Scan for the cell matching the given text and deliver its [x, y] coordinate at center. 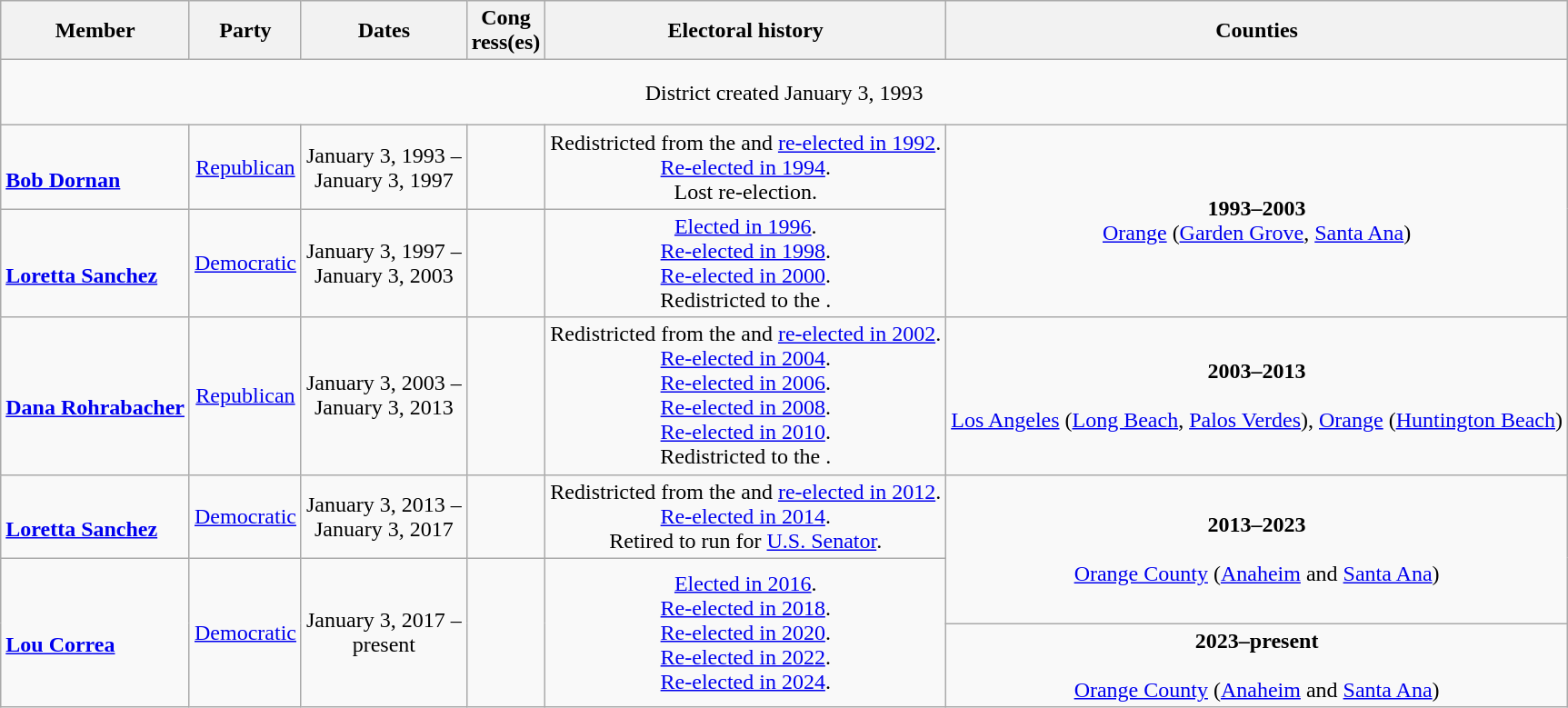
2023–presentOrange County (Anaheim and Santa Ana) [1257, 665]
Electoral history [745, 31]
1993–2003Orange (Garden Grove, Santa Ana) [1257, 222]
Counties [1257, 31]
Elected in 1996.Re-elected in 1998.Re-elected in 2000.Redistricted to the . [745, 264]
Congress(es) [505, 31]
Dates [384, 31]
January 3, 2003 –January 3, 2013 [384, 396]
Redistricted from the and re-elected in 1992.Re-elected in 1994.Lost re-election. [745, 167]
2003–2013Los Angeles (Long Beach, Palos Verdes), Orange (Huntington Beach) [1257, 396]
District created January 3, 1993 [784, 93]
Lou Correa [95, 633]
January 3, 2013 –January 3, 2017 [384, 516]
January 3, 1993 –January 3, 1997 [384, 167]
Elected in 2016.Re-elected in 2018.Re-elected in 2020.Re-elected in 2022.Re-elected in 2024. [745, 633]
January 3, 1997 –January 3, 2003 [384, 264]
January 3, 2017 –present [384, 633]
Redistricted from the and re-elected in 2002.Re-elected in 2004.Re-elected in 2006.Re-elected in 2008.Re-elected in 2010.Redistricted to the . [745, 396]
Dana Rohrabacher [95, 396]
Party [245, 31]
Redistricted from the and re-elected in 2012.Re-elected in 2014.Retired to run for U.S. Senator. [745, 516]
Member [95, 31]
Bob Dornan [95, 167]
2013–2023Orange County (Anaheim and Santa Ana) [1257, 549]
